Pinpoint the cell where the given text exists, returning its [x, y] midpoint coordinate. 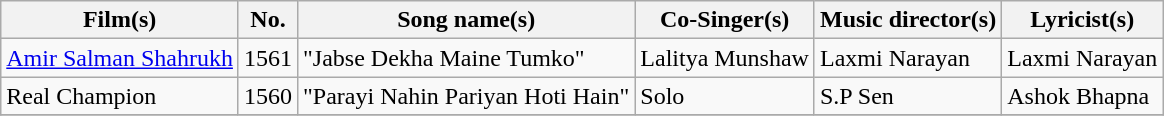
Solo [725, 96]
S.P Sen [908, 96]
Amir Salman Shahrukh [120, 58]
Real Champion [120, 96]
Co-Singer(s) [725, 20]
1561 [268, 58]
1560 [268, 96]
Ashok Bhapna [1082, 96]
Music director(s) [908, 20]
Song name(s) [466, 20]
"Parayi Nahin Pariyan Hoti Hain" [466, 96]
Lyricist(s) [1082, 20]
No. [268, 20]
Film(s) [120, 20]
"Jabse Dekha Maine Tumko" [466, 58]
Lalitya Munshaw [725, 58]
